Search for the cell housing the specified text and yield its (X, Y) center coordinate. 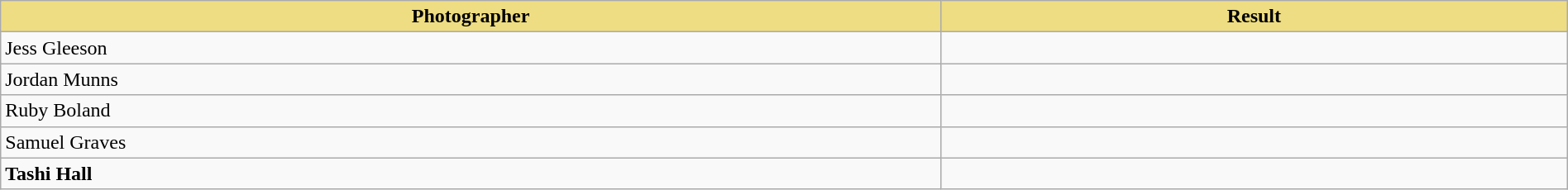
Jordan Munns (471, 79)
Photographer (471, 17)
Result (1254, 17)
Ruby Boland (471, 111)
Jess Gleeson (471, 48)
Samuel Graves (471, 142)
Tashi Hall (471, 173)
